Capture the cell that displays the provided text and extract its [x, y] central coordinate. 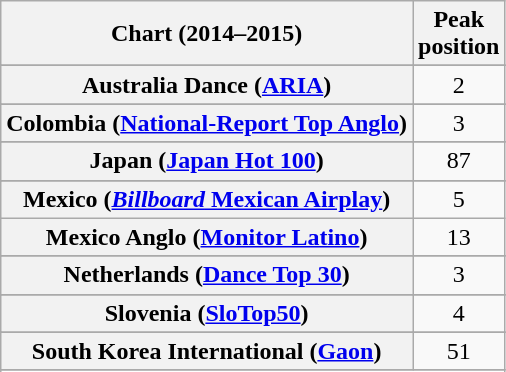
Chart (2014–2015) [207, 34]
South Korea International (Gaon) [207, 351]
13 [459, 237]
4 [459, 313]
Slovenia (SloTop50) [207, 313]
2 [459, 85]
5 [459, 199]
Peakposition [459, 34]
Mexico (Billboard Mexican Airplay) [207, 199]
87 [459, 161]
Japan (Japan Hot 100) [207, 161]
Colombia (National-Report Top Anglo) [207, 123]
Netherlands (Dance Top 30) [207, 275]
Mexico Anglo (Monitor Latino) [207, 237]
Australia Dance (ARIA) [207, 85]
51 [459, 351]
